Determine the [X, Y] coordinate at the center of the cell enclosing the given text.  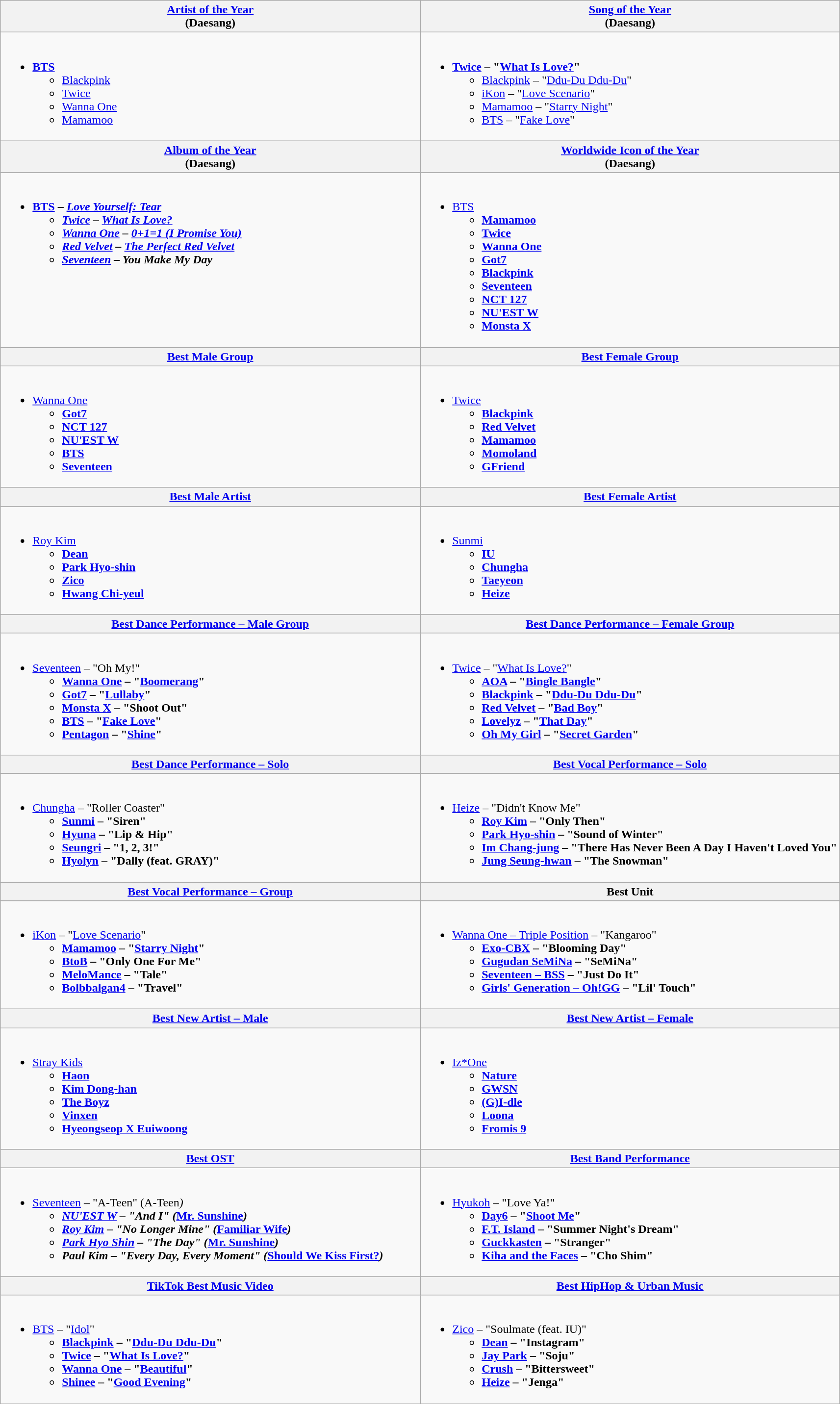
Best HipHop & Urban Music [630, 1286]
Iz*OneNatureGWSN(G)I-dleLoonaFromis 9 [630, 1089]
TwiceBlackpinkRed VelvetMamamooMomolandGFriend [630, 427]
Best Vocal Performance – Group [210, 891]
Roy KimDeanPark Hyo-shinZicoHwang Chi-yeul [210, 560]
Best Band Performance [630, 1159]
Chungha – "Roller Coaster"Sunmi – "Siren"Hyuna – "Lip & Hip"Seungri – "1, 2, 3!"Hyolyn – "Dally (feat. GRAY)" [210, 828]
BTS – Love Yourself: TearTwice – What Is Love?Wanna One – 0+1=1 (I Promise You)Red Velvet – The Perfect Red VelvetSeventeen – You Make My Day [210, 260]
TikTok Best Music Video [210, 1286]
Song of the Year (Daesang) [630, 17]
Hyukoh – "Love Ya!"Day6 – "Shoot Me"F.T. Island – "Summer Night's Dream"Guckkasten – "Stranger"Kiha and the Faces – "Cho Shim" [630, 1222]
SunmiIUChunghaTaeyeonHeize [630, 560]
Zico – "Soulmate (feat. IU)"Dean – "Instagram"Jay Park – "Soju"Crush – "Bittersweet"Heize – "Jenga" [630, 1350]
Twice – "What Is Love?"AOA – "Bingle Bangle"Blackpink – "Ddu-Du Ddu-Du"Red Velvet – "Bad Boy"Lovelyz – "That Day"Oh My Girl – "Secret Garden" [630, 694]
Album of the Year (Daesang) [210, 157]
Best Unit [630, 891]
BTSBlackpinkTwiceWanna OneMamamoo [210, 86]
Best New Artist – Male [210, 1019]
BTSMamamooTwiceWanna OneGot7BlackpinkSeventeenNCT 127NU'EST WMonsta X [630, 260]
Best New Artist – Female [630, 1019]
Best Dance Performance – Solo [210, 764]
Best Dance Performance – Male Group [210, 624]
Artist of the Year (Daesang) [210, 17]
Worldwide Icon of the Year (Daesang) [630, 157]
Best Female Group [630, 357]
Best Male Group [210, 357]
BTS – "Idol"Blackpink – "Ddu-Du Ddu-Du"Twice – "What Is Love?"Wanna One – "Beautiful"Shinee – "Good Evening" [210, 1350]
Twice – "What Is Love?"Blackpink – "Ddu-Du Ddu-Du"iKon – "Love Scenario"Mamamoo – "Starry Night"BTS – "Fake Love" [630, 86]
Best Female Artist [630, 497]
Best Vocal Performance – Solo [630, 764]
Best OST [210, 1159]
Stray KidsHaonKim Dong-hanThe BoyzVinxenHyeongseop X Euiwoong [210, 1089]
Best Male Artist [210, 497]
iKon – "Love Scenario"Mamamoo – "Starry Night"BtoB – "Only One For Me"MeloMance – "Tale"Bolbbalgan4 – "Travel" [210, 955]
Best Dance Performance – Female Group [630, 624]
Wanna OneGot7NCT 127NU'EST WBTSSeventeen [210, 427]
Seventeen – "Oh My!"Wanna One – "Boomerang"Got7 – "Lullaby"Monsta X – "Shoot Out"BTS – "Fake Love"Pentagon – "Shine" [210, 694]
